Scan for the cell matching the given text and deliver its (x, y) coordinate at center. 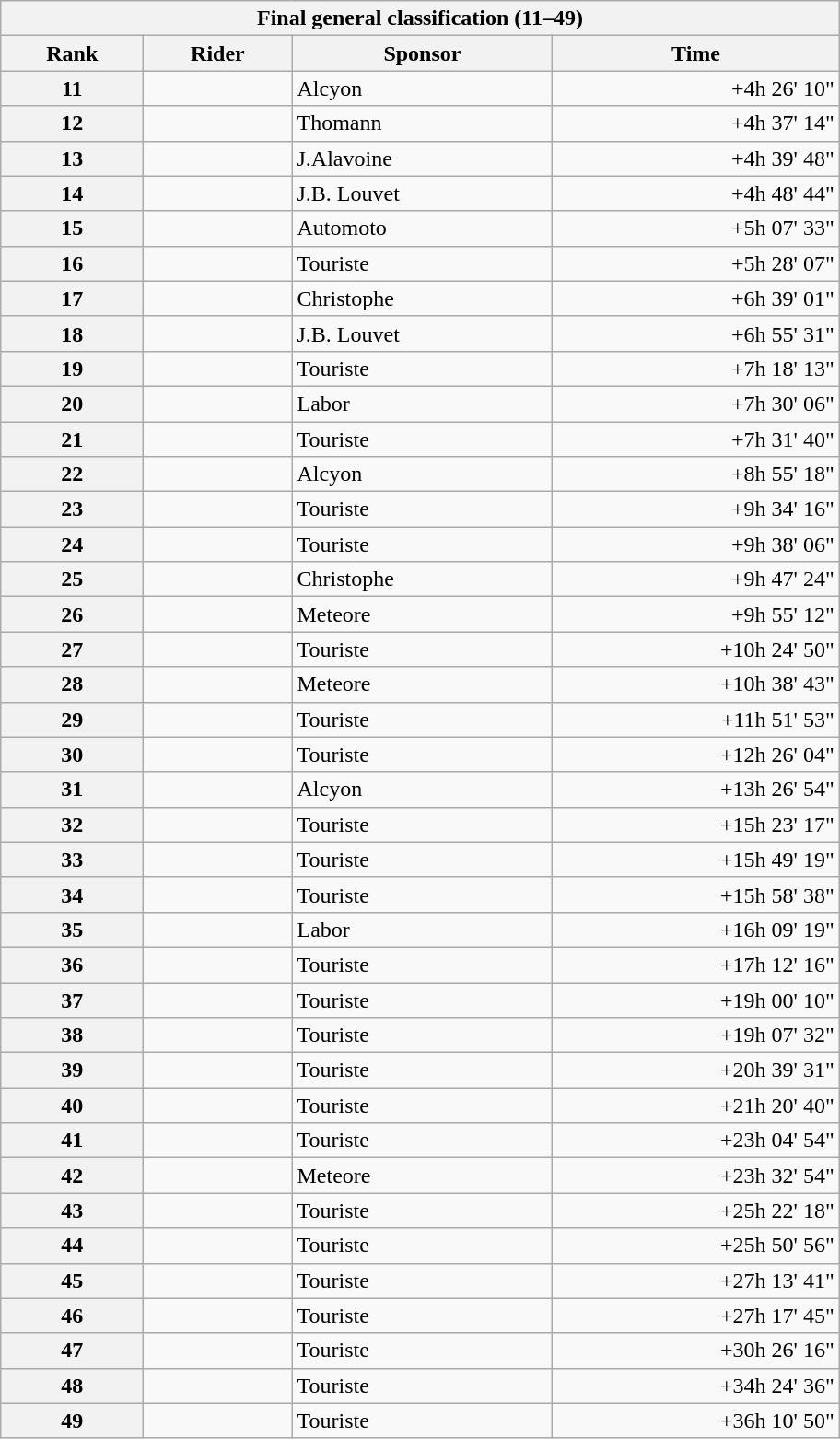
11 (72, 88)
26 (72, 614)
+36h 10' 50" (696, 1421)
+9h 47' 24" (696, 579)
+15h 58' 38" (696, 895)
+7h 30' 06" (696, 404)
+21h 20' 40" (696, 1106)
24 (72, 544)
36 (72, 965)
33 (72, 860)
22 (72, 474)
+23h 04' 54" (696, 1141)
J.Alavoine (422, 158)
12 (72, 123)
30 (72, 755)
+9h 55' 12" (696, 614)
+5h 07' 33" (696, 228)
+11h 51' 53" (696, 719)
+17h 12' 16" (696, 965)
19 (72, 369)
+7h 31' 40" (696, 439)
20 (72, 404)
+19h 07' 32" (696, 1035)
35 (72, 930)
Rider (217, 53)
31 (72, 790)
+8h 55' 18" (696, 474)
+23h 32' 54" (696, 1176)
+5h 28' 07" (696, 263)
27 (72, 649)
37 (72, 1000)
+7h 18' 13" (696, 369)
+10h 24' 50" (696, 649)
+4h 39' 48" (696, 158)
Thomann (422, 123)
+27h 13' 41" (696, 1281)
+6h 39' 01" (696, 298)
25 (72, 579)
+15h 49' 19" (696, 860)
+13h 26' 54" (696, 790)
+9h 34' 16" (696, 509)
39 (72, 1070)
+4h 37' 14" (696, 123)
29 (72, 719)
23 (72, 509)
Automoto (422, 228)
32 (72, 825)
49 (72, 1421)
47 (72, 1351)
14 (72, 193)
+25h 50' 56" (696, 1246)
Final general classification (11–49) (420, 18)
44 (72, 1246)
+10h 38' 43" (696, 684)
16 (72, 263)
+25h 22' 18" (696, 1211)
+4h 48' 44" (696, 193)
17 (72, 298)
21 (72, 439)
+6h 55' 31" (696, 333)
+4h 26' 10" (696, 88)
42 (72, 1176)
18 (72, 333)
+20h 39' 31" (696, 1070)
+34h 24' 36" (696, 1386)
48 (72, 1386)
+16h 09' 19" (696, 930)
+27h 17' 45" (696, 1316)
40 (72, 1106)
28 (72, 684)
Time (696, 53)
41 (72, 1141)
+12h 26' 04" (696, 755)
+9h 38' 06" (696, 544)
+15h 23' 17" (696, 825)
15 (72, 228)
+19h 00' 10" (696, 1000)
45 (72, 1281)
13 (72, 158)
46 (72, 1316)
38 (72, 1035)
Rank (72, 53)
43 (72, 1211)
34 (72, 895)
Sponsor (422, 53)
+30h 26' 16" (696, 1351)
